Return [x, y] of the center of cell containing provided text 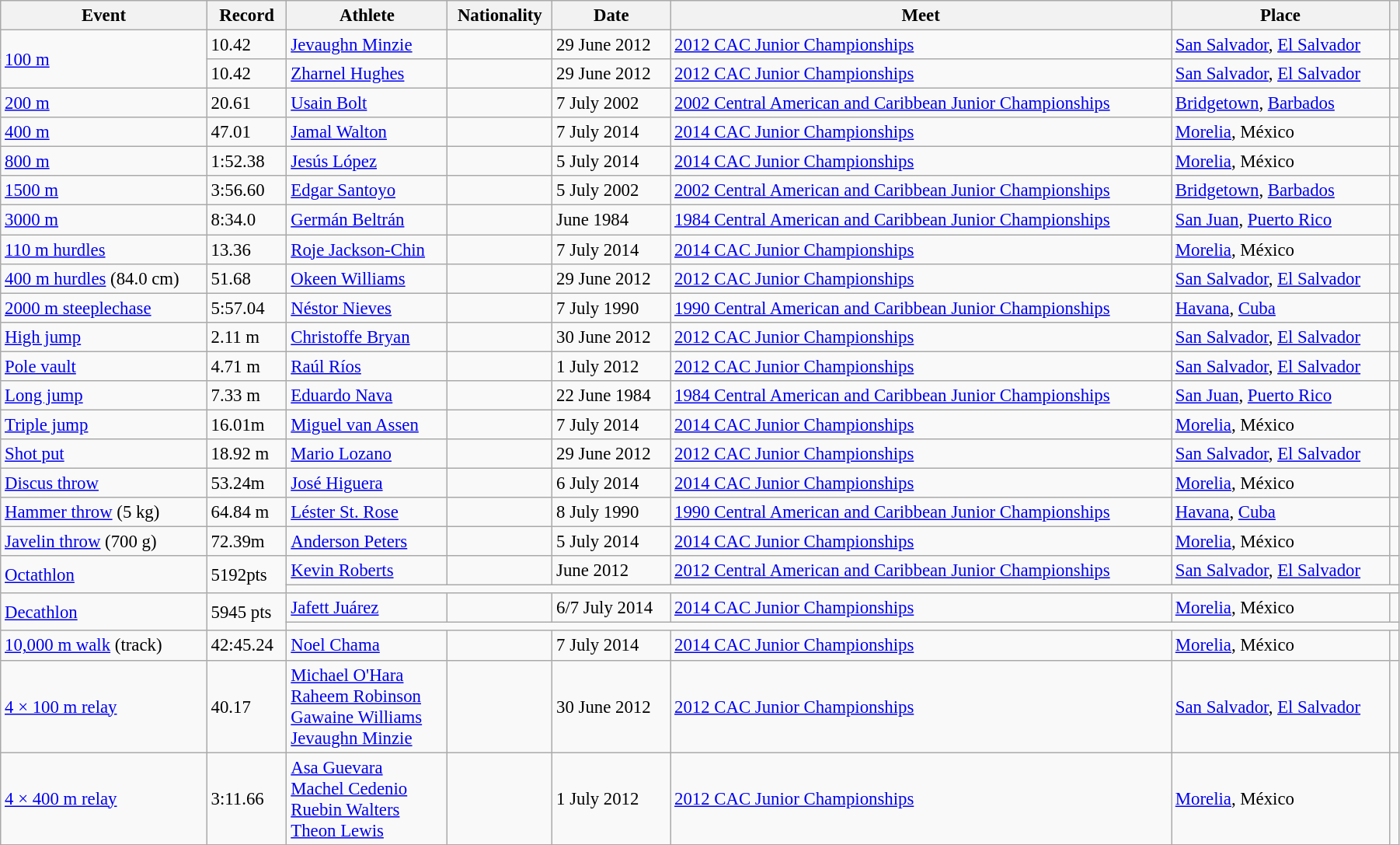
4 × 100 m relay [104, 706]
Miguel van Assen [367, 424]
5945 pts [247, 612]
Eduardo Nava [367, 396]
Noel Chama [367, 646]
Usain Bolt [367, 103]
1500 m [104, 190]
7.33 m [247, 396]
42:45.24 [247, 646]
6/7 July 2014 [611, 608]
Date [611, 16]
5 July 2002 [611, 190]
1:52.38 [247, 162]
Anderson Peters [367, 542]
Roje Jackson-Chin [367, 250]
Léster St. Rose [367, 512]
Asa Guevara Machel Cedenio Ruebin Walters Theon Lewis [367, 799]
Place [1280, 16]
Decathlon [104, 612]
3:56.60 [247, 190]
Zharnel Hughes [367, 74]
Michael O'HaraRaheem RobinsonGawaine WilliamsJevaughn Minzie [367, 706]
2012 Central American and Caribbean Junior Championships [921, 571]
Germán Beltrán [367, 220]
Jevaughn Minzie [367, 45]
64.84 m [247, 512]
José Higuera [367, 483]
June 2012 [611, 571]
13.36 [247, 250]
8 July 1990 [611, 512]
Shot put [104, 454]
Hammer throw (5 kg) [104, 512]
5192pts [247, 574]
4.71 m [247, 366]
Néstor Nieves [367, 308]
40.17 [247, 706]
400 m hurdles (84.0 cm) [104, 278]
Javelin throw (700 g) [104, 542]
Athlete [367, 16]
8:34.0 [247, 220]
72.39m [247, 542]
3000 m [104, 220]
5:57.04 [247, 308]
47.01 [247, 132]
Mario Lozano [367, 454]
4 × 400 m relay [104, 799]
Edgar Santoyo [367, 190]
16.01m [247, 424]
Long jump [104, 396]
Okeen Williams [367, 278]
Meet [921, 16]
2000 m steeplechase [104, 308]
Discus throw [104, 483]
Kevin Roberts [367, 571]
Event [104, 16]
Jesús López [367, 162]
Raúl Ríos [367, 366]
100 m [104, 59]
2.11 m [247, 337]
Jafett Juárez [367, 608]
Nationality [500, 16]
High jump [104, 337]
Pole vault [104, 366]
400 m [104, 132]
June 1984 [611, 220]
Triple jump [104, 424]
110 m hurdles [104, 250]
7 July 1990 [611, 308]
51.68 [247, 278]
53.24m [247, 483]
7 July 2002 [611, 103]
10,000 m walk (track) [104, 646]
6 July 2014 [611, 483]
800 m [104, 162]
Record [247, 16]
3:11.66 [247, 799]
Octathlon [104, 574]
Jamal Walton [367, 132]
20.61 [247, 103]
18.92 m [247, 454]
Christoffe Bryan [367, 337]
22 June 1984 [611, 396]
200 m [104, 103]
